Return (X, Y) of the center of cell containing provided text 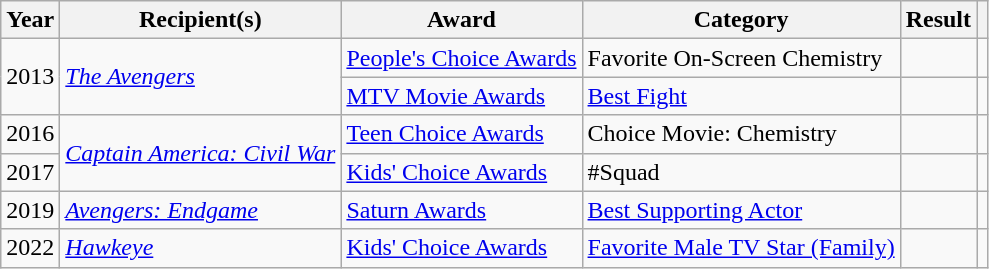
Award (462, 20)
2016 (30, 134)
Hawkeye (200, 248)
2017 (30, 172)
Best Supporting Actor (741, 210)
#Squad (741, 172)
MTV Movie Awards (462, 96)
2013 (30, 77)
2022 (30, 248)
Best Fight (741, 96)
Recipient(s) (200, 20)
Result (938, 20)
Avengers: Endgame (200, 210)
Teen Choice Awards (462, 134)
Choice Movie: Chemistry (741, 134)
People's Choice Awards (462, 58)
Favorite On-Screen Chemistry (741, 58)
The Avengers (200, 77)
Category (741, 20)
Year (30, 20)
2019 (30, 210)
Favorite Male TV Star (Family) (741, 248)
Saturn Awards (462, 210)
Captain America: Civil War (200, 153)
